Detect which cell encompasses the target text, then output its [x, y] center coordinate. 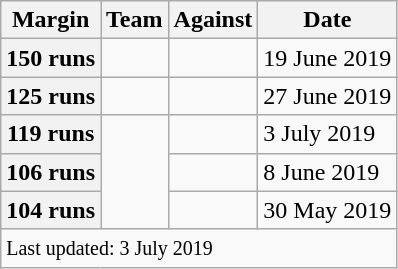
30 May 2019 [328, 210]
125 runs [51, 96]
104 runs [51, 210]
Date [328, 20]
27 June 2019 [328, 96]
Against [213, 20]
19 June 2019 [328, 58]
8 June 2019 [328, 172]
150 runs [51, 58]
119 runs [51, 134]
3 July 2019 [328, 134]
106 runs [51, 172]
Team [134, 20]
Last updated: 3 July 2019 [199, 248]
Margin [51, 20]
